Output the [X, Y] coordinate of the center of the cell containing the given text.  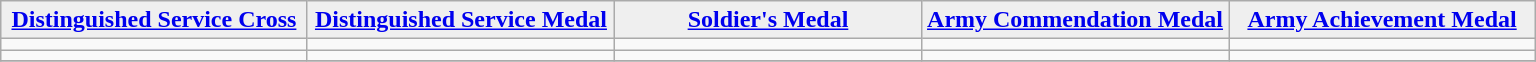
Army Commendation Medal [1076, 20]
Soldier's Medal [768, 20]
Army Achievement Medal [1382, 20]
Distinguished Service Cross [154, 20]
Distinguished Service Medal [460, 20]
